Capture the cell that displays the provided text and extract its (x, y) central coordinate. 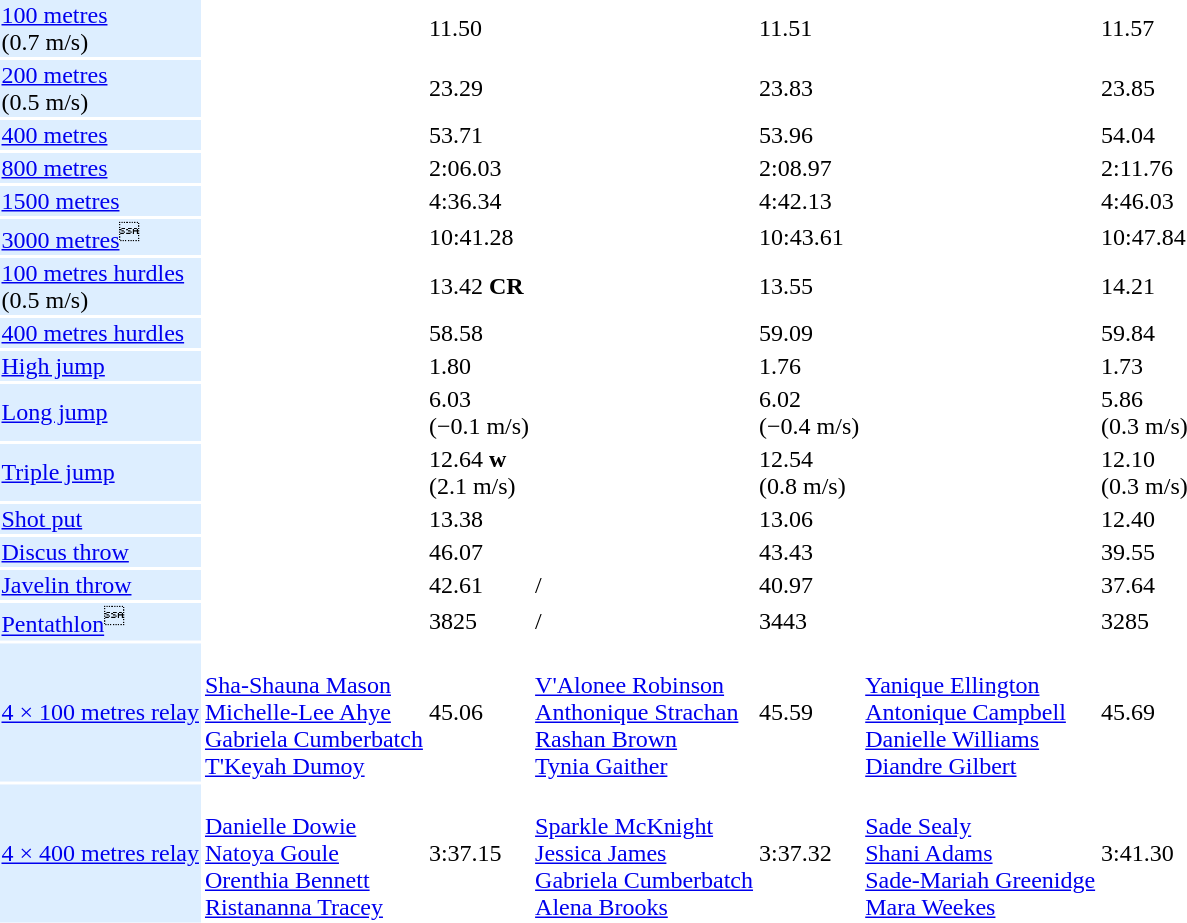
200 metres (0.5 m/s) (100, 88)
4 × 100 metres relay (100, 712)
Sha-Shauna Mason Michelle-Lee Ahye Gabriela Cumberbatch T'Keyah Dumoy (314, 712)
800 metres (100, 168)
3:37.15 (478, 853)
400 metres (100, 135)
45.59 (810, 712)
High jump (100, 366)
3825 (478, 621)
59.09 (810, 333)
400 metres hurdles (100, 333)
12.54 (0.8 m/s) (810, 472)
Pentathlon (100, 621)
12.64 w (2.1 m/s) (478, 472)
2:06.03 (478, 168)
46.07 (478, 552)
3:37.32 (810, 853)
3000 metres (100, 237)
4:42.13 (810, 201)
43.43 (810, 552)
Triple jump (100, 472)
Yanique Ellington Antonique Campbell Danielle Williams Diandre Gilbert (980, 712)
1.76 (810, 366)
Discus throw (100, 552)
11.50 (478, 28)
10:41.28 (478, 237)
45.06 (478, 712)
13.55 (810, 286)
13.42 CR (478, 286)
13.06 (810, 519)
6.02 (−0.4 m/s) (810, 412)
4:36.34 (478, 201)
58.58 (478, 333)
1.80 (478, 366)
40.97 (810, 585)
13.38 (478, 519)
53.71 (478, 135)
10:43.61 (810, 237)
100 metres hurdles (0.5 m/s) (100, 286)
Danielle Dowie Natoya Goule Orenthia Bennett Ristananna Tracey (314, 853)
23.29 (478, 88)
3443 (810, 621)
23.83 (810, 88)
4 × 400 metres relay (100, 853)
53.96 (810, 135)
V'Alonee Robinson Anthonique Strachan Rashan Brown Tynia Gaither (644, 712)
6.03 (−0.1 m/s) (478, 412)
1500 metres (100, 201)
Long jump (100, 412)
100 metres (0.7 m/s) (100, 28)
Sparkle McKnight Jessica James Gabriela Cumberbatch Alena Brooks (644, 853)
11.51 (810, 28)
Shot put (100, 519)
2:08.97 (810, 168)
42.61 (478, 585)
Sade Sealy Shani Adams Sade-Mariah Greenidge Mara Weekes (980, 853)
Javelin throw (100, 585)
